Extract the [x, y] coordinate from the center of the cell holding the provided text.  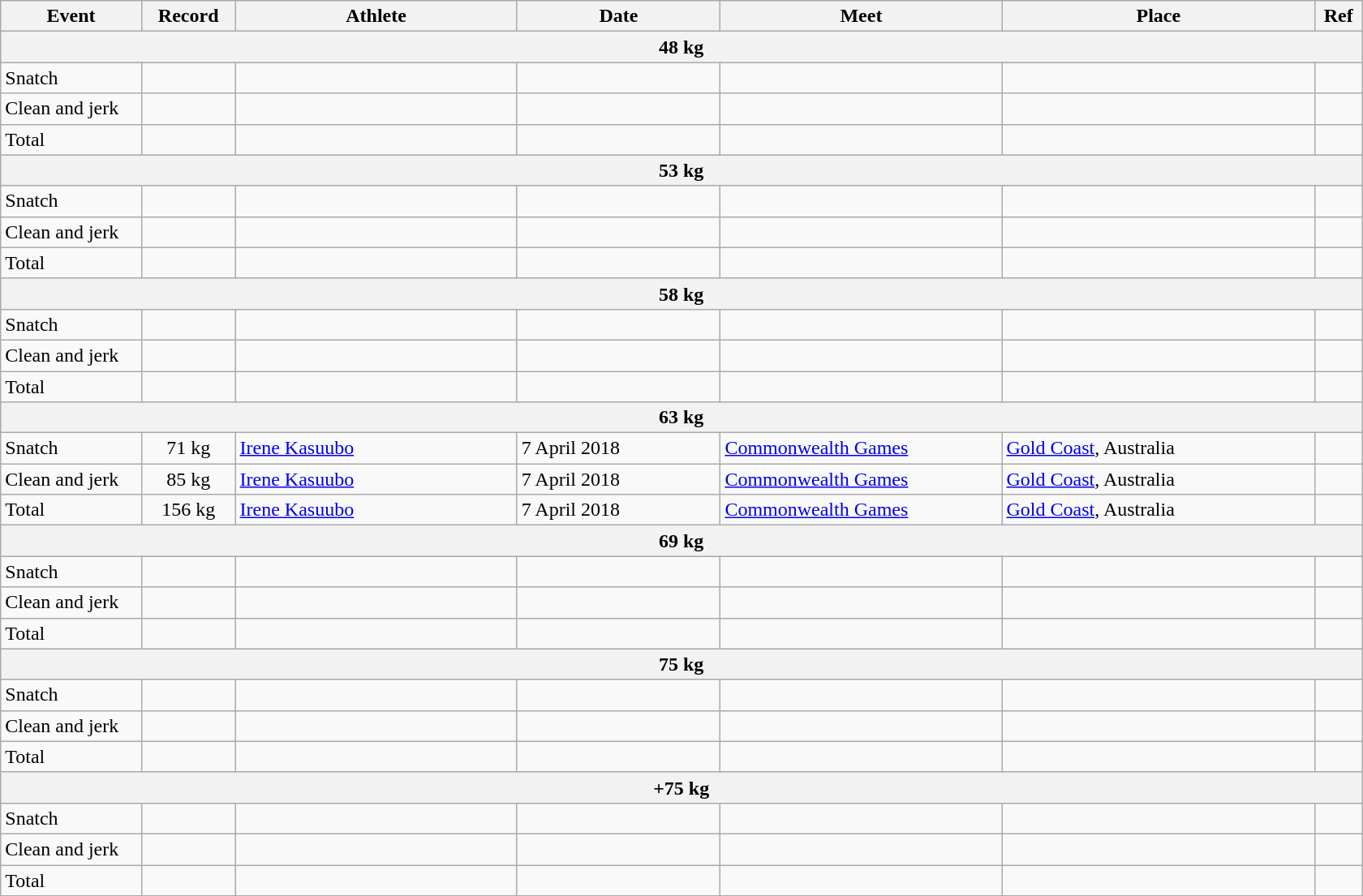
69 kg [681, 541]
75 kg [681, 664]
Event [71, 16]
Ref [1339, 16]
63 kg [681, 418]
Record [188, 16]
53 kg [681, 170]
Meet [862, 16]
71 kg [188, 448]
156 kg [188, 510]
85 kg [188, 479]
+75 kg [681, 787]
Date [618, 16]
Place [1159, 16]
48 kg [681, 47]
Athlete [376, 16]
58 kg [681, 294]
